From the cell containing the given text, extract its center point as (X, Y) coordinate. 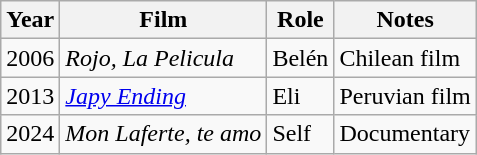
Self (300, 134)
Documentary (405, 134)
Year (30, 20)
Mon Laferte, te amo (164, 134)
2013 (30, 96)
Rojo, La Pelicula (164, 58)
2024 (30, 134)
Eli (300, 96)
Belén (300, 58)
Peruvian film (405, 96)
Role (300, 20)
Notes (405, 20)
Chilean film (405, 58)
Film (164, 20)
Japy Ending (164, 96)
2006 (30, 58)
